Pinpoint the cell where the given text exists, returning its (X, Y) midpoint coordinate. 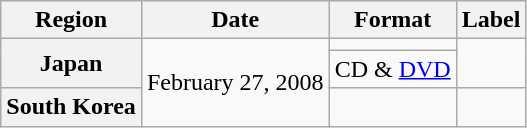
South Korea (72, 107)
Japan (72, 64)
Region (72, 20)
Label (491, 20)
February 27, 2008 (235, 82)
Date (235, 20)
Format (392, 20)
CD & DVD (392, 69)
